Extract the [X, Y] coordinate from the center of the cell holding the provided text.  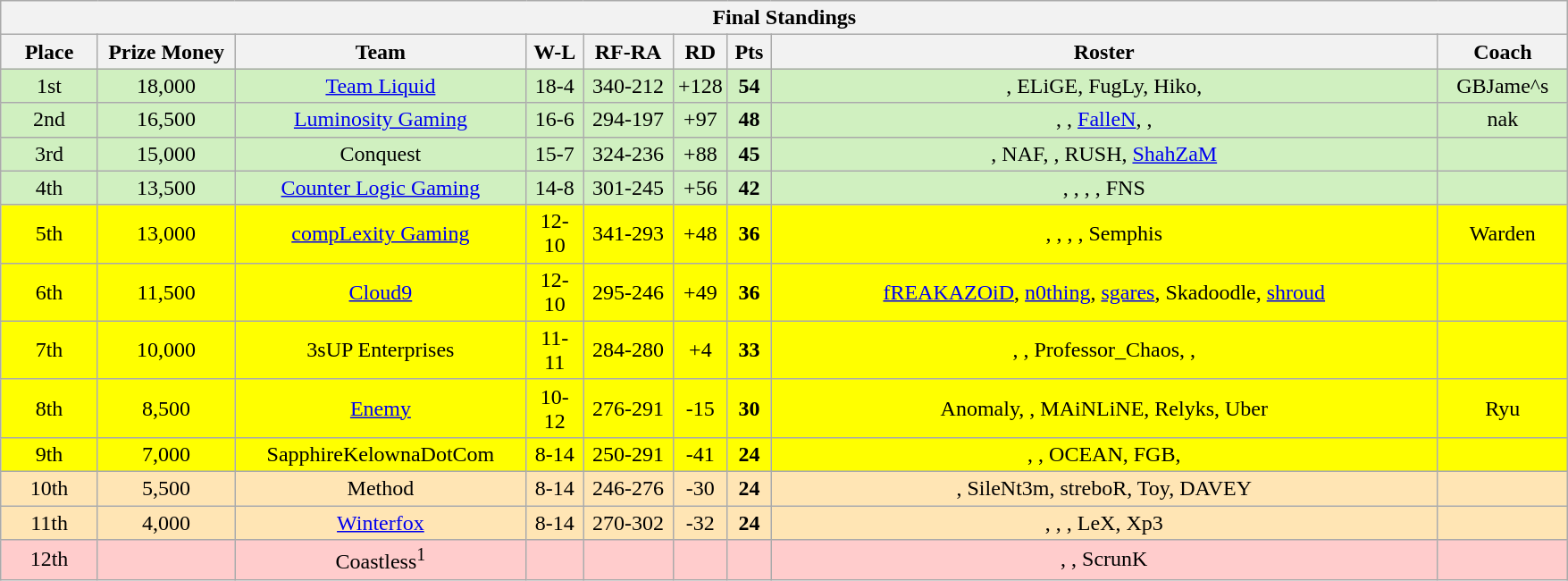
Warden [1503, 234]
Final Standings [784, 18]
11th [50, 523]
4th [50, 188]
7th [50, 350]
341-293 [627, 234]
+49 [700, 291]
Pts [749, 52]
54 [749, 86]
250-291 [627, 454]
12th [50, 560]
+48 [700, 234]
, , , , FNS [1104, 188]
Enemy [381, 408]
9th [50, 454]
, , ScrunK [1104, 560]
Cloud9 [381, 291]
7,000 [166, 454]
340-212 [627, 86]
15,000 [166, 154]
RD [700, 52]
13,000 [166, 234]
8,500 [166, 408]
Anomaly, , MAiNLiNE, Relyks, Uber [1104, 408]
3sUP Enterprises [381, 350]
fREAKAZOiD, n0thing, sgares, Skadoodle, shroud [1104, 291]
+4 [700, 350]
, ELiGE, FugLy, Hiko, [1104, 86]
10th [50, 488]
+97 [700, 120]
3rd [50, 154]
-32 [700, 523]
11,500 [166, 291]
42 [749, 188]
13,500 [166, 188]
270-302 [627, 523]
, , , LeX, Xp3 [1104, 523]
14-8 [555, 188]
-30 [700, 488]
5,500 [166, 488]
Coastless1 [381, 560]
Roster [1104, 52]
18,000 [166, 86]
11-11 [555, 350]
30 [749, 408]
10-12 [555, 408]
33 [749, 350]
5th [50, 234]
, , FalleN, , [1104, 120]
16,500 [166, 120]
Method [381, 488]
W-L [555, 52]
RF-RA [627, 52]
+128 [700, 86]
Place [50, 52]
4,000 [166, 523]
45 [749, 154]
Winterfox [381, 523]
-41 [700, 454]
+56 [700, 188]
6th [50, 291]
Counter Logic Gaming [381, 188]
+88 [700, 154]
18-4 [555, 86]
GBJame^s [1503, 86]
Luminosity Gaming [381, 120]
nak [1503, 120]
, SileNt3m, streboR, Toy, DAVEY [1104, 488]
Ryu [1503, 408]
Team [381, 52]
8th [50, 408]
Prize Money [166, 52]
Conquest [381, 154]
16-6 [555, 120]
48 [749, 120]
, , Professor_Chaos, , [1104, 350]
10,000 [166, 350]
Team Liquid [381, 86]
324-236 [627, 154]
compLexity Gaming [381, 234]
, NAF, , RUSH, ShahZaM [1104, 154]
15-7 [555, 154]
246-276 [627, 488]
, , , , Semphis [1104, 234]
1st [50, 86]
301-245 [627, 188]
-15 [700, 408]
284-280 [627, 350]
295-246 [627, 291]
, , OCEAN, FGB, [1104, 454]
2nd [50, 120]
Coach [1503, 52]
294-197 [627, 120]
276-291 [627, 408]
SapphireKelownaDotCom [381, 454]
